Provide the (x, y) coordinate of the cell's center where the given text is located.  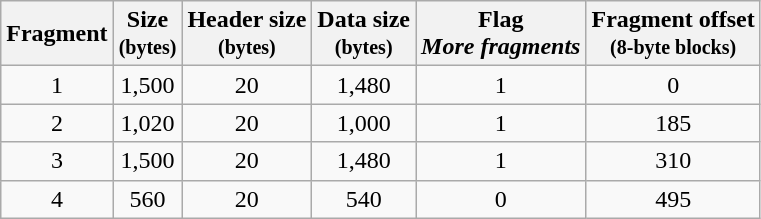
Fragment offset(8-byte blocks) (673, 34)
4 (57, 199)
FlagMore fragments (501, 34)
495 (673, 199)
185 (673, 123)
3 (57, 161)
1,000 (364, 123)
560 (148, 199)
Header size(bytes) (247, 34)
Size(bytes) (148, 34)
1,020 (148, 123)
2 (57, 123)
Fragment (57, 34)
540 (364, 199)
310 (673, 161)
Data size(bytes) (364, 34)
